Search for the cell housing the specified text and yield its [x, y] center coordinate. 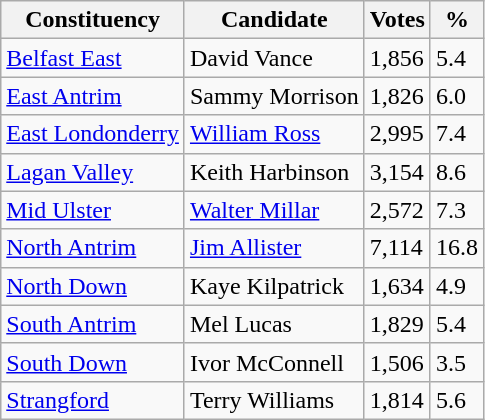
3,154 [397, 172]
7.4 [456, 134]
William Ross [274, 134]
6.0 [456, 96]
7.3 [456, 210]
Constituency [93, 20]
1,829 [397, 324]
South Down [93, 362]
Ivor McConnell [274, 362]
1,634 [397, 286]
North Down [93, 286]
16.8 [456, 248]
North Antrim [93, 248]
East Londonderry [93, 134]
1,856 [397, 58]
2,995 [397, 134]
Votes [397, 20]
East Antrim [93, 96]
Strangford [93, 400]
3.5 [456, 362]
% [456, 20]
Sammy Morrison [274, 96]
4.9 [456, 286]
7,114 [397, 248]
Jim Allister [274, 248]
Keith Harbinson [274, 172]
Walter Millar [274, 210]
Terry Williams [274, 400]
Belfast East [93, 58]
Mid Ulster [93, 210]
Kaye Kilpatrick [274, 286]
Lagan Valley [93, 172]
8.6 [456, 172]
Candidate [274, 20]
David Vance [274, 58]
2,572 [397, 210]
1,826 [397, 96]
5.6 [456, 400]
1,506 [397, 362]
South Antrim [93, 324]
1,814 [397, 400]
Mel Lucas [274, 324]
